Search for the cell housing the specified text and yield its [x, y] center coordinate. 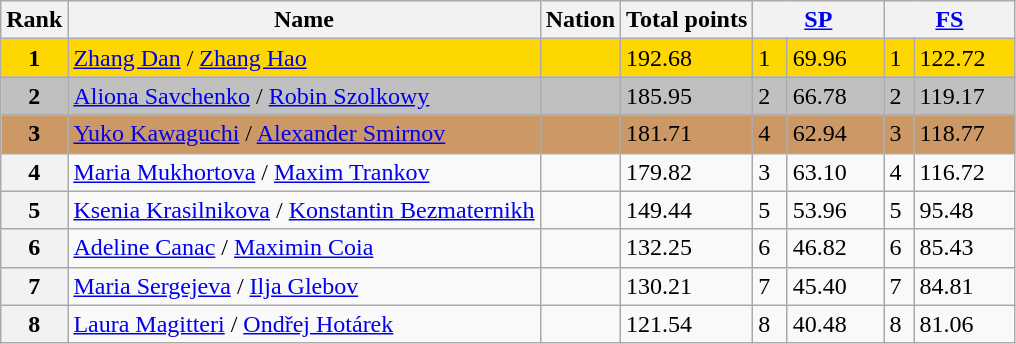
121.54 [687, 324]
119.17 [964, 96]
Name [304, 20]
Adeline Canac / Maximin Coia [304, 248]
Total points [687, 20]
84.81 [964, 286]
Zhang Dan / Zhang Hao [304, 58]
FS [950, 20]
192.68 [687, 58]
Aliona Savchenko / Robin Szolkowy [304, 96]
95.48 [964, 210]
53.96 [836, 210]
116.72 [964, 172]
81.06 [964, 324]
Yuko Kawaguchi / Alexander Smirnov [304, 134]
46.82 [836, 248]
85.43 [964, 248]
118.77 [964, 134]
69.96 [836, 58]
45.40 [836, 286]
63.10 [836, 172]
122.72 [964, 58]
181.71 [687, 134]
Laura Magitteri / Ondřej Hotárek [304, 324]
Rank [34, 20]
Nation [580, 20]
Maria Mukhortova / Maxim Trankov [304, 172]
40.48 [836, 324]
Ksenia Krasilnikova / Konstantin Bezmaternikh [304, 210]
149.44 [687, 210]
SP [818, 20]
185.95 [687, 96]
179.82 [687, 172]
Maria Sergejeva / Ilja Glebov [304, 286]
66.78 [836, 96]
130.21 [687, 286]
132.25 [687, 248]
62.94 [836, 134]
